Identify which cell holds the provided text, then report its (x, y) central coordinate. 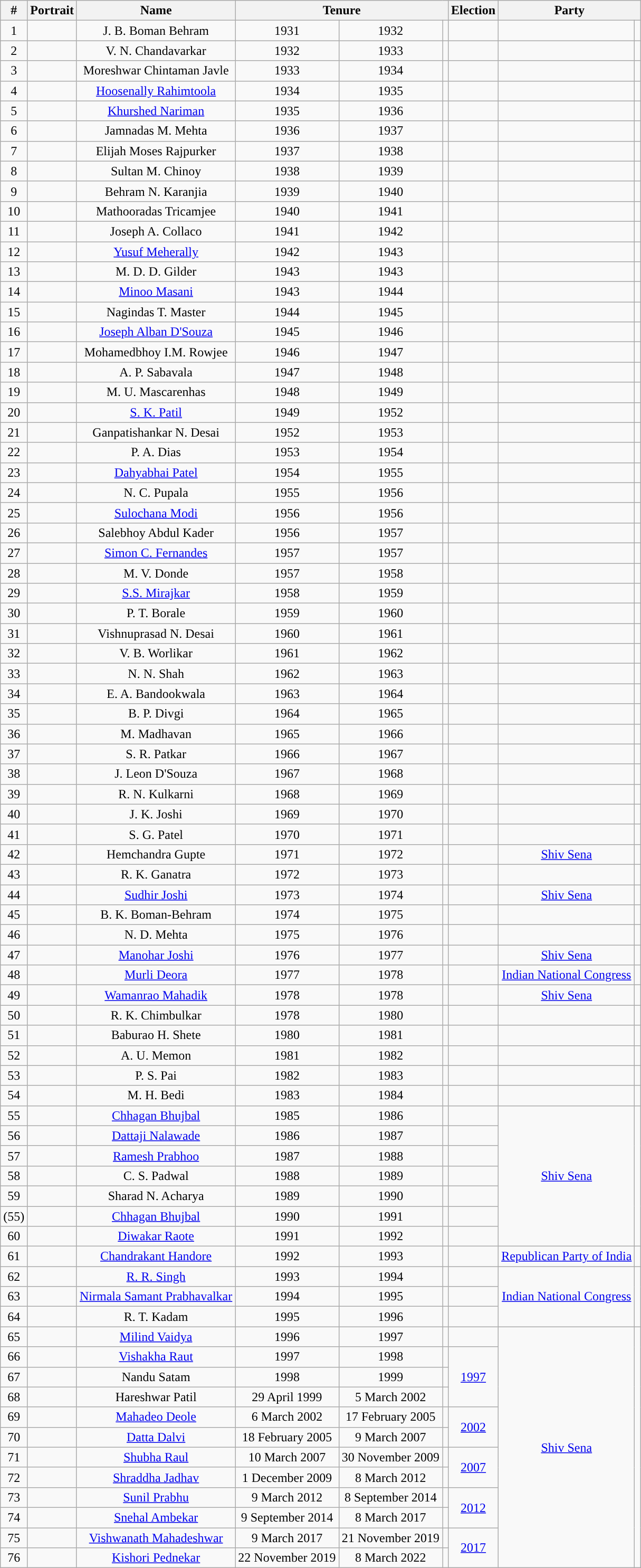
Sharad N. Acharya (156, 1196)
N. N. Shah (156, 674)
1984 (390, 1095)
P. A. Dias (156, 452)
Moreshwar Chintaman Javle (156, 71)
R. T. Kadam (156, 1317)
Minoo Masani (156, 292)
Snehal Ambekar (156, 1517)
Sulochana Modi (156, 513)
12 (14, 252)
8 March 2017 (390, 1517)
38 (14, 774)
69 (14, 1417)
M. Madhavan (156, 734)
R. R. Singh (156, 1277)
R. N. Kulkarni (156, 794)
Hoosenally Rahimtoola (156, 91)
R. K. Ganatra (156, 874)
13 (14, 272)
Vishnuprasad N. Desai (156, 634)
J. B. Boman Behram (156, 31)
A. U. Memon (156, 1055)
9 March 2017 (287, 1538)
21 (14, 432)
5 March 2002 (390, 1397)
49 (14, 995)
44 (14, 895)
73 (14, 1497)
34 (14, 694)
72 (14, 1477)
Hareshwar Patil (156, 1397)
Joseph A. Collaco (156, 231)
Nirmala Samant Prabhavalkar (156, 1297)
Hemchandra Gupte (156, 854)
22 (14, 452)
36 (14, 734)
53 (14, 1075)
46 (14, 935)
Manohar Joshi (156, 955)
Republican Party of India (567, 1257)
67 (14, 1377)
# (14, 11)
32 (14, 654)
N. D. Mehta (156, 935)
1985 (287, 1116)
29 April 1999 (287, 1397)
M. V. Donde (156, 573)
1999 (390, 1377)
Elijah Moses Rajpurker (156, 151)
V. N. Chandavarkar (156, 51)
R. K. Chimbulkar (156, 1015)
37 (14, 754)
9 September 2014 (287, 1517)
2 (14, 51)
C. S. Padwal (156, 1176)
Simon C. Fernandes (156, 553)
Milind Vaidya (156, 1337)
Mohamedbhoy I.M. Rowjee (156, 352)
39 (14, 794)
Datta Dalvi (156, 1437)
Murli Deora (156, 975)
6 March 2002 (287, 1417)
S. K. Patil (156, 412)
35 (14, 714)
Ramesh Prabhoo (156, 1156)
24 (14, 493)
J. Leon D'Souza (156, 774)
Shubha Raul (156, 1457)
19 (14, 392)
20 (14, 412)
Wamanrao Mahadik (156, 995)
M. U. Mascarenhas (156, 392)
9 March 2012 (287, 1497)
41 (14, 834)
29 (14, 593)
Sunil Prabhu (156, 1497)
59 (14, 1196)
(55) (14, 1216)
M. D. D. Gilder (156, 272)
28 (14, 573)
Name (156, 11)
Mathooradas Tricamjee (156, 211)
A. P. Sabavala (156, 372)
68 (14, 1397)
Party (570, 11)
Portrait (52, 11)
Election (474, 11)
M. H. Bedi (156, 1095)
Dattaji Nalawade (156, 1136)
2002 (474, 1427)
54 (14, 1095)
26 (14, 533)
8 March 2022 (390, 1558)
63 (14, 1297)
8 (14, 171)
1 (14, 31)
51 (14, 1035)
47 (14, 955)
55 (14, 1116)
66 (14, 1357)
7 (14, 151)
57 (14, 1156)
64 (14, 1317)
25 (14, 513)
23 (14, 473)
Khurshed Nariman (156, 111)
56 (14, 1136)
2012 (474, 1507)
75 (14, 1538)
Vishwanath Mahadeshwar (156, 1538)
22 November 2019 (287, 1558)
E. A. Bandookwala (156, 694)
33 (14, 674)
18 (14, 372)
Nagindas T. Master (156, 312)
Nandu Satam (156, 1377)
11 (14, 231)
6 (14, 131)
14 (14, 292)
70 (14, 1437)
76 (14, 1558)
31 (14, 634)
Kishori Pednekar (156, 1558)
58 (14, 1176)
9 (14, 191)
40 (14, 814)
Tenure (342, 11)
Jamnadas M. Mehta (156, 131)
Vishakha Raut (156, 1357)
62 (14, 1277)
21 November 2019 (390, 1538)
Yusuf Meherally (156, 252)
4 (14, 91)
30 November 2009 (390, 1457)
Salebhoy Abdul Kader (156, 533)
8 September 2014 (390, 1497)
18 February 2005 (287, 1437)
P. T. Borale (156, 613)
60 (14, 1236)
Sultan M. Chinoy (156, 171)
30 (14, 613)
45 (14, 915)
17 February 2005 (390, 1417)
16 (14, 332)
Baburao H. Shete (156, 1035)
Dahyabhai Patel (156, 473)
P. S. Pai (156, 1075)
48 (14, 975)
42 (14, 854)
9 March 2007 (390, 1437)
N. C. Pupala (156, 493)
1 December 2009 (287, 1477)
61 (14, 1257)
Sudhir Joshi (156, 895)
Mahadeo Deole (156, 1417)
2017 (474, 1548)
15 (14, 312)
8 March 2012 (390, 1477)
B. P. Divgi (156, 714)
S. G. Patel (156, 834)
J. K. Joshi (156, 814)
10 (14, 211)
S. R. Patkar (156, 754)
Ganpatishankar N. Desai (156, 432)
1931 (287, 31)
71 (14, 1457)
Diwakar Raote (156, 1236)
Shraddha Jadhav (156, 1477)
3 (14, 71)
10 March 2007 (287, 1457)
17 (14, 352)
2007 (474, 1467)
Joseph Alban D'Souza (156, 332)
27 (14, 553)
52 (14, 1055)
Behram N. Karanjia (156, 191)
B. K. Boman-Behram (156, 915)
V. B. Worlikar (156, 654)
43 (14, 874)
50 (14, 1015)
74 (14, 1517)
5 (14, 111)
S.S. Mirajkar (156, 593)
Chandrakant Handore (156, 1257)
65 (14, 1337)
